Return the [x, y] coordinate for the center point of the cell that contains the specified text.  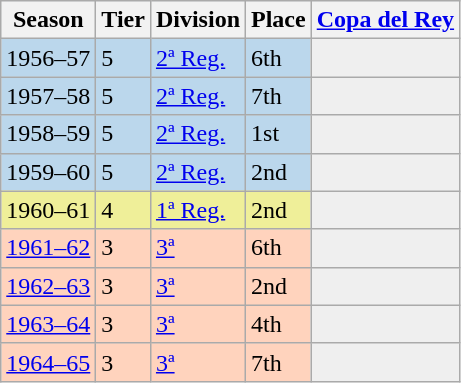
1956–57 [48, 58]
Place [279, 20]
4 [124, 210]
1ª Reg. [198, 210]
Season [48, 20]
1st [279, 134]
1964–65 [48, 362]
1958–59 [48, 134]
Copa del Rey [385, 20]
4th [279, 324]
Tier [124, 20]
1962–63 [48, 286]
1960–61 [48, 210]
1957–58 [48, 96]
1959–60 [48, 172]
Division [198, 20]
1961–62 [48, 248]
1963–64 [48, 324]
